From the cell containing the given text, extract its center point as (x, y) coordinate. 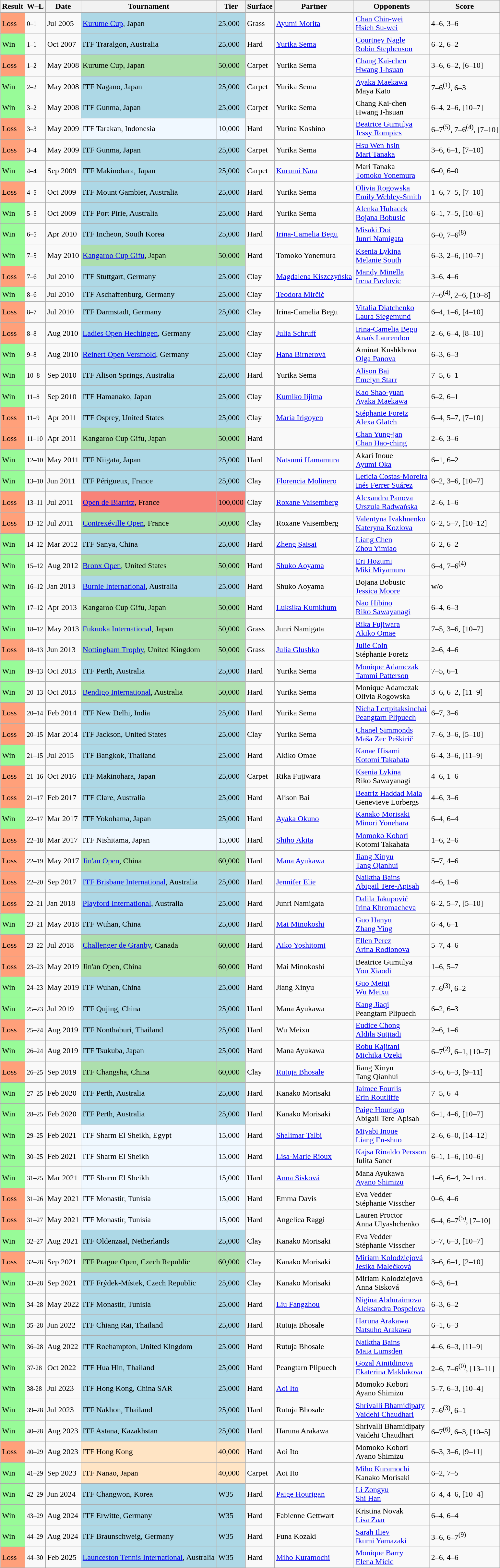
Julia Schruff (314, 333)
3–6, 6–7(9) (465, 1537)
Zheng Saisai (314, 544)
26–24 (35, 1051)
7–5, 3–6, [10–7] (465, 629)
Hana Birnerová (314, 354)
3–6, 6–2, [6–10] (465, 66)
Haruna Arakawa Natsuho Arakawa (392, 1325)
Beatrice Gumulya Jessy Rompies (392, 128)
Partner (314, 6)
22–18 (35, 840)
Teodora Mirčić (314, 295)
Result (13, 6)
35–28 (35, 1325)
May 2013 (63, 629)
Liu Fangzhou (314, 1304)
15–12 (35, 565)
Sep 2017 (63, 882)
Mari Tanaka Tomoko Yonemura (392, 171)
Luksika Kumkhum (314, 607)
ITF New Delhi, India (149, 713)
6–3, 6–1 (465, 1283)
43–29 (35, 1515)
Date (63, 6)
ITF Stuttgart, Germany (149, 276)
ITF Alison Springs, Australia (149, 375)
6–7(5), 7–6(4), [7–10] (465, 128)
Kristina Novak Lisa Zaar (392, 1515)
Nigina Abduraimova Aleksandra Pospelova (392, 1304)
20–15 (35, 734)
37-28 (35, 1367)
6–3, 6–3 (465, 354)
40–29 (35, 1452)
Stéphanie Foretz Alexa Glatch (392, 417)
Score (465, 6)
w/o (465, 587)
Jan 2013 (63, 587)
Funa Kozaki (314, 1537)
Courtney Nagle Robin Stephenson (392, 44)
33–28 (35, 1283)
25–23 (35, 1008)
Hsu Wen-hsin Mari Tanaka (392, 150)
22–19 (35, 861)
Li Zongyu Shi Han (392, 1494)
30–25 (35, 1156)
María Irigoyen (314, 417)
Lisa-Marie Rioux (314, 1156)
Miriam Kolodziejová Jesika Malečková (392, 1262)
Ayaka Maekawa Maya Kato (392, 86)
9–8 (35, 354)
Monique Adamczak Tammi Patterson (392, 671)
Guo Meiqi Wu Meixu (392, 988)
6–4, 6–1 (465, 924)
Monique Adamczak Olivia Rogowska (392, 692)
Kang Jiaqi Peangtarn Plipuech (392, 1008)
6–4, 7–6(4) (465, 565)
21–15 (35, 755)
ITF Nanao, Japan (149, 1473)
ITF Hua Hin, Thailand (149, 1367)
13–12 (35, 523)
Naiktha Bains Maia Lumsden (392, 1346)
13–10 (35, 481)
Misaki Doi Junri Namigata (392, 234)
6–2, 5–7, [5–10] (465, 903)
Paige Hourigan Abigail Tere-Apisah (392, 1114)
Kajsa Rinaldo Persson Julita Saner (392, 1156)
ITF Oldenzaal, Netherlands (149, 1241)
1–6, 5–7 (465, 966)
Miho Kuramochi Kanako Morisaki (392, 1473)
ITF Chiang Rai, Thailand (149, 1325)
Jan 2018 (63, 903)
Chan Yung-jan Chan Hao-ching (392, 439)
Ayumi Morita (314, 23)
Kumiko Iijima (314, 396)
Sep 2009 (63, 171)
Mar 2012 (63, 544)
21–16 (35, 777)
Jul 2019 (63, 1008)
Aug 2022 (63, 1346)
Natsumi Hamamura (314, 460)
7–6 (35, 276)
Aminat Kushkhova Olga Panova (392, 354)
6–4, 2–6, [10–7] (465, 108)
ITF Braunschweig, Germany (149, 1537)
Miriam Kolodziejová Anna Sisková (392, 1283)
Shalimar Talbi (314, 1136)
Robu Kajitani Michika Ozeki (392, 1051)
ITF Port Pirie, Australia (149, 213)
3–4 (35, 150)
Valentyna Ivakhnenko Kateryna Kozlova (392, 523)
Aug 2021 (63, 1241)
ITF Yokohama, Japan (149, 819)
Kanae Hisami Kotomi Takahata (392, 755)
42–29 (35, 1494)
3–6, 6–3, [9–11] (465, 1072)
Monique Barry Elena Micic (392, 1557)
21–17 (35, 797)
Gozal Ainitdinova Ekaterina Maklakova (392, 1367)
Aiko Yoshitomi (314, 945)
0–6, 4–6 (465, 1198)
4–6, 6–3, [11–9] (465, 1346)
22–17 (35, 819)
ITF Nakhon, Thailand (149, 1409)
Yurina Koshino (314, 128)
10,000 (231, 128)
44–30 (35, 1557)
ITF Niigata, Japan (149, 460)
Vitalia Diatchenko Laura Siegemund (392, 312)
Open de Biarritz, France (149, 502)
6–2, 6–3 (465, 1008)
38-28 (35, 1389)
Mandy Minella Irena Pavlovic (392, 276)
Alison Bai (314, 797)
Alenka Hubacek Bojana Bobusic (392, 213)
Akari Inoue Ayumi Oka (392, 460)
7–6, 3–6, [5–10] (465, 734)
Haruna Arakawa (314, 1431)
Oct 2016 (63, 777)
6–4, 3–6, [11–9] (465, 755)
ITF Tsukuba, Japan (149, 1051)
Sep 2023 (63, 1473)
May 2022 (63, 1304)
May 2011 (63, 460)
36–28 (35, 1346)
Lauren Proctor Anna Ulyashchenko (392, 1220)
Surface (260, 6)
Peangtarn Plipuech (314, 1367)
Nottingham Trophy, United Kingdom (149, 650)
6–1, 1–6, [10–6] (465, 1156)
Jennifer Elie (314, 882)
31–25 (35, 1178)
41–29 (35, 1473)
44–29 (35, 1537)
6–1, 4–6, [10–7] (465, 1114)
3–6, 6–2, [11–9] (465, 692)
ITF Brisbane International, Australia (149, 882)
May 2018 (63, 924)
ITF Prague Open, Czech Republic (149, 1262)
Wu Meixu (314, 1030)
8–6 (35, 295)
14–12 (35, 544)
6–4, 6–7(5), [7–10] (465, 1220)
Dalila Jakupović Irina Khromacheva (392, 903)
3–6, 6–1, [7–10] (465, 150)
6–3, 3–6, [9–11] (465, 1452)
ITF Nagano, Japan (149, 86)
Bojana Bobusic Jessica Moore (392, 587)
Jun 2011 (63, 481)
W–L (35, 6)
Jun 2022 (63, 1325)
11–8 (35, 396)
Jul 2015 (63, 755)
Bendigo International, Australia (149, 692)
6–4, 6–3 (465, 607)
3–2 (35, 108)
Ksenia Lykina Melanie South (392, 255)
ITF Frýdek-Místek, Czech Republic (149, 1283)
Jun 2013 (63, 650)
Chanel Simmonds Maša Zec Peškirič (392, 734)
Leticia Costas-Moreira Inés Ferrer Suárez (392, 481)
Fabienne Gettwart (314, 1515)
Feb 2014 (63, 713)
Paige Hourigan (314, 1494)
ITF Changsha, China (149, 1072)
6–7(6), 6–3, [10–5] (465, 1431)
Angelica Raggi (314, 1220)
Kanako Morisaki Minori Yonehara (392, 819)
Opponents (392, 6)
6–2, 7–5 (465, 1473)
ITF Astana, Kazakhstan (149, 1431)
Reinert Open Versmold, Germany (149, 354)
22–20 (35, 882)
Beatrice Gumulya You Xiaodi (392, 966)
28–25 (35, 1114)
29–25 (35, 1136)
6–0, 6–0 (465, 171)
6–1, 6–3 (465, 1325)
17–12 (35, 607)
May 2017 (63, 861)
10–8 (35, 375)
16–12 (35, 587)
27–25 (35, 1093)
Ksenia Lykina Riko Sawayanagi (392, 777)
Contrexéville Open, France (149, 523)
6–4, 4–6, [10–4] (465, 1494)
Sarah Iliev Ikumi Yamazaki (392, 1537)
2–6, 6–0, [14–12] (465, 1136)
6–7(2), 6–1, [10–7] (465, 1051)
ITF Osprey, United States (149, 417)
0–1 (35, 23)
ITF Traralgon, Australia (149, 44)
ITF Bangkok, Thailand (149, 755)
1–6, 7–5, [7–10] (465, 192)
Rika Fujiwara (314, 777)
ITF Darmstadt, Germany (149, 312)
Burnie International, Australia (149, 587)
Bronx Open, United States (149, 565)
ITF Roehampton, United Kingdom (149, 1346)
Playford International, Australia (149, 903)
8–7 (35, 312)
Feb 2025 (63, 1557)
4–5 (35, 192)
31–26 (35, 1198)
Florencia Molinero (314, 481)
3–6, 6–1, [2–10] (465, 1262)
Miyabi Inoue Liang En-shuo (392, 1136)
Kurumi Nara (314, 171)
Mar 2014 (63, 734)
ITF Nishitama, Japan (149, 840)
Eri Hozumi Miki Miyamura (392, 565)
Nicha Lertpitaksinchai Peangtarn Plipuech (392, 713)
1–2 (35, 66)
Eudice Chong Aldila Sutjiadi (392, 1030)
Apr 2010 (63, 234)
6–4, 1–6, [4–10] (465, 312)
Miho Kuramochi (314, 1557)
Momoko Kobori Kotomi Takahata (392, 840)
100,000 (231, 502)
26–25 (35, 1072)
5–7, 6–3, [10–4] (465, 1389)
Olivia Rogowska Emily Webley-Smith (392, 192)
Tier (231, 6)
7–6(3), 6–1 (465, 1409)
ITF Nonthaburi, Thailand (149, 1030)
6–3, 2–6, [10–7] (465, 255)
Naiktha Bains Abigail Tere-Apisah (392, 882)
ITF Mount Gambier, Australia (149, 192)
ITF Qujing, China (149, 1008)
Sep 2019 (63, 1072)
Kao Shao-yuan Ayaka Maekawa (392, 396)
20–14 (35, 713)
6–1, 6–2 (465, 460)
Jul 2018 (63, 945)
6–5 (35, 234)
Jaimee Fourlis Erin Routliffe (392, 1093)
Challenger de Granby, Canada (149, 945)
Launceston Tennis International, Australia (149, 1557)
7–6(1), 6–3 (465, 86)
6–2, 5–7, [10–12] (465, 523)
ITF Sharm El Sheikh, Egypt (149, 1136)
13–11 (35, 502)
Irina-Camelia Begu Anaïs Laurendon (392, 333)
Jun 2024 (63, 1494)
ITF Changwon, Korea (149, 1494)
18–12 (35, 629)
ITF Clare, Australia (149, 797)
2–6, 3–6 (465, 439)
6–1, 7–5, [10–6] (465, 213)
2–2 (35, 86)
18–13 (35, 650)
Oct 2022 (63, 1367)
Jiang Xinyu (314, 988)
32–27 (35, 1241)
3–6, 4–6 (465, 276)
Tournament (149, 6)
ITF Incheon, South Korea (149, 234)
5–7, 6–3, [10–7] (465, 1241)
ITF Hong Kong, China SAR (149, 1389)
Ladies Open Hechingen, Germany (149, 333)
6–4, 5–7, [7–10] (465, 417)
Nao Hibino Riko Sawayanagi (392, 607)
Apr 2013 (63, 607)
34–28 (35, 1304)
3–3 (35, 128)
1–1 (35, 44)
Magdalena Kiszczyńska (314, 276)
Aug 2012 (63, 565)
Oct 2007 (63, 44)
5–5 (35, 213)
Mar 2021 (63, 1178)
Ayaka Okuno (314, 819)
Jul 2005 (63, 23)
May 2010 (63, 255)
Fukuoka International, Japan (149, 629)
Tomoko Yonemura (314, 255)
Julie Coin Stéphanie Foretz (392, 650)
23–22 (35, 945)
6–3, 6–2 (465, 1304)
8–8 (35, 333)
19–13 (35, 671)
7–5, 6–4 (465, 1093)
6–2, 6–1 (465, 396)
24–23 (35, 988)
Chan Chin-wei Hsieh Su-wei (392, 23)
Akiko Omae (314, 755)
ITF Hamanako, Japan (149, 396)
31–27 (35, 1220)
Ellen Perez Arina Rodionova (392, 945)
23–23 (35, 966)
Anna Sisková (314, 1178)
11–10 (35, 439)
ITF Sanya, China (149, 544)
Julia Glushko (314, 650)
7–6(4), 2–6, [10–8] (465, 295)
1–6, 2–6 (465, 840)
23–21 (35, 924)
32–28 (35, 1262)
25–24 (35, 1030)
7–6(3), 6–2 (465, 988)
Alison Bai Emelyn Starr (392, 375)
4–4 (35, 171)
Liang Chen Zhou Yimiao (392, 544)
22–21 (35, 903)
2–6, 6–4, [8–10] (465, 333)
7–5 (35, 255)
Feb 2017 (63, 797)
12–10 (35, 460)
Beatriz Haddad Maia Genevieve Lorbergs (392, 797)
2–6, 7–6(0), [13–11] (465, 1367)
Shiho Akita (314, 840)
ITF Jackson, United States (149, 734)
ITF Périgueux, France (149, 481)
11–9 (35, 417)
39–28 (35, 1409)
6–2, 3–6, [10–7] (465, 481)
20–13 (35, 692)
1–6, 6–4, 2–1 ret. (465, 1178)
ITF Tarakan, Indonesia (149, 128)
Emma Davis (314, 1198)
Alexandra Panova Urszula Radwańska (392, 502)
ITF Aschaffenburg, Germany (149, 295)
Rika Fujiwara Akiko Omae (392, 629)
40–28 (35, 1431)
6–0, 7–6(8) (465, 234)
Guo Hanyu Zhang Ying (392, 924)
ITF Hong Kong (149, 1452)
6–7, 3–6 (465, 713)
Mana Ayukawa Ayano Shimizu (392, 1178)
ITF Erwitte, Germany (149, 1515)
